Capture the cell that displays the provided text and extract its [x, y] central coordinate. 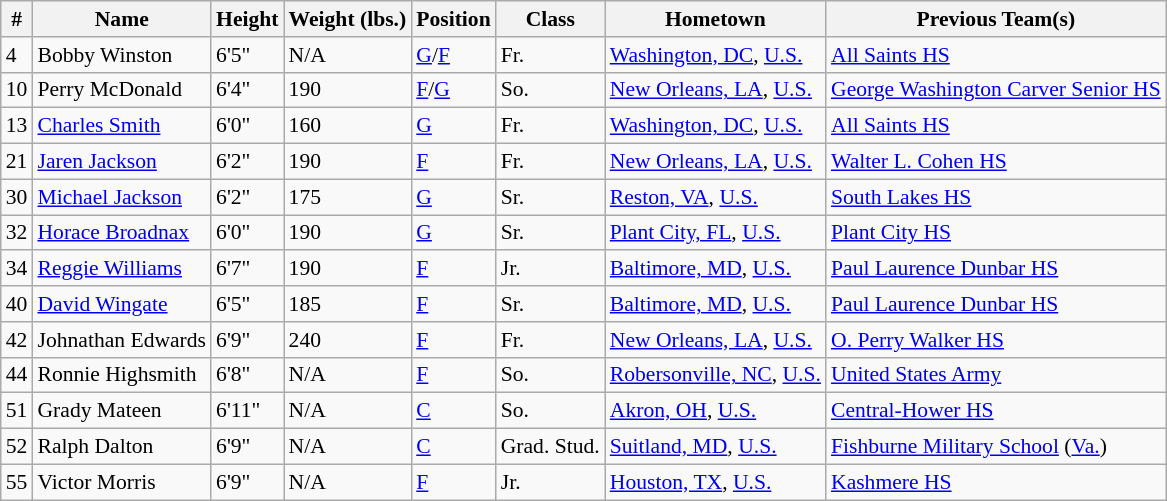
Suitland, MD, U.S. [716, 447]
Reggie Williams [122, 269]
40 [17, 304]
32 [17, 233]
55 [17, 482]
Charles Smith [122, 126]
6'11" [247, 411]
51 [17, 411]
Johnathan Edwards [122, 340]
44 [17, 375]
175 [348, 197]
21 [17, 162]
240 [348, 340]
Walter L. Cohen HS [996, 162]
Ralph Dalton [122, 447]
Hometown [716, 19]
Victor Morris [122, 482]
Michael Jackson [122, 197]
42 [17, 340]
South Lakes HS [996, 197]
Grad. Stud. [550, 447]
Bobby Winston [122, 55]
30 [17, 197]
185 [348, 304]
Reston, VA, U.S. [716, 197]
# [17, 19]
Class [550, 19]
Central-Hower HS [996, 411]
160 [348, 126]
F/G [453, 90]
Perry McDonald [122, 90]
Houston, TX, U.S. [716, 482]
34 [17, 269]
6'4" [247, 90]
Plant City HS [996, 233]
52 [17, 447]
United States Army [996, 375]
Name [122, 19]
13 [17, 126]
Plant City, FL, U.S. [716, 233]
Grady Mateen [122, 411]
Position [453, 19]
Jaren Jackson [122, 162]
Ronnie Highsmith [122, 375]
David Wingate [122, 304]
Robersonville, NC, U.S. [716, 375]
4 [17, 55]
10 [17, 90]
G/F [453, 55]
Horace Broadnax [122, 233]
Weight (lbs.) [348, 19]
O. Perry Walker HS [996, 340]
6'7" [247, 269]
Kashmere HS [996, 482]
George Washington Carver Senior HS [996, 90]
Previous Team(s) [996, 19]
6'8" [247, 375]
Akron, OH, U.S. [716, 411]
Fishburne Military School (Va.) [996, 447]
Height [247, 19]
